Pinpoint the cell where the given text exists, returning its [X, Y] midpoint coordinate. 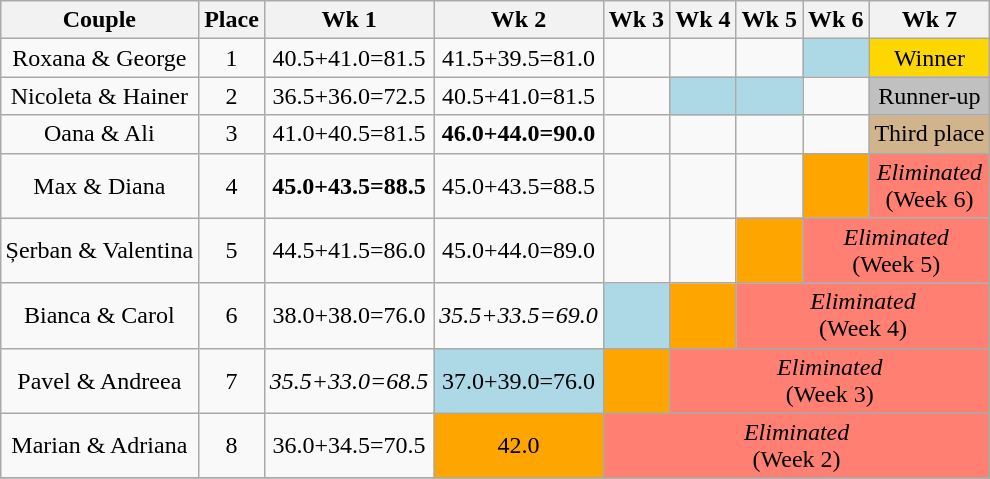
Wk 4 [703, 20]
37.0+39.0=76.0 [518, 380]
Bianca & Carol [100, 316]
Marian & Adriana [100, 446]
Third place [930, 134]
Wk 2 [518, 20]
36.5+36.0=72.5 [348, 96]
Pavel & Andreea [100, 380]
Nicoleta & Hainer [100, 96]
36.0+34.5=70.5 [348, 446]
35.5+33.5=69.0 [518, 316]
41.0+40.5=81.5 [348, 134]
4 [232, 186]
Șerban & Valentina [100, 250]
Wk 6 [835, 20]
35.5+33.0=68.5 [348, 380]
Eliminated(Week 4) [863, 316]
Eliminated(Week 3) [830, 380]
Place [232, 20]
Eliminated(Week 5) [896, 250]
Wk 7 [930, 20]
1 [232, 58]
38.0+38.0=76.0 [348, 316]
Eliminated(Week 6) [930, 186]
2 [232, 96]
Oana & Ali [100, 134]
41.5+39.5=81.0 [518, 58]
Wk 1 [348, 20]
42.0 [518, 446]
Roxana & George [100, 58]
6 [232, 316]
Wk 3 [636, 20]
44.5+41.5=86.0 [348, 250]
5 [232, 250]
Max & Diana [100, 186]
Eliminated(Week 2) [796, 446]
Runner-up [930, 96]
46.0+44.0=90.0 [518, 134]
8 [232, 446]
7 [232, 380]
3 [232, 134]
45.0+44.0=89.0 [518, 250]
Wk 5 [769, 20]
Winner [930, 58]
Couple [100, 20]
